Output the [x, y] coordinate of the center of the cell containing the given text.  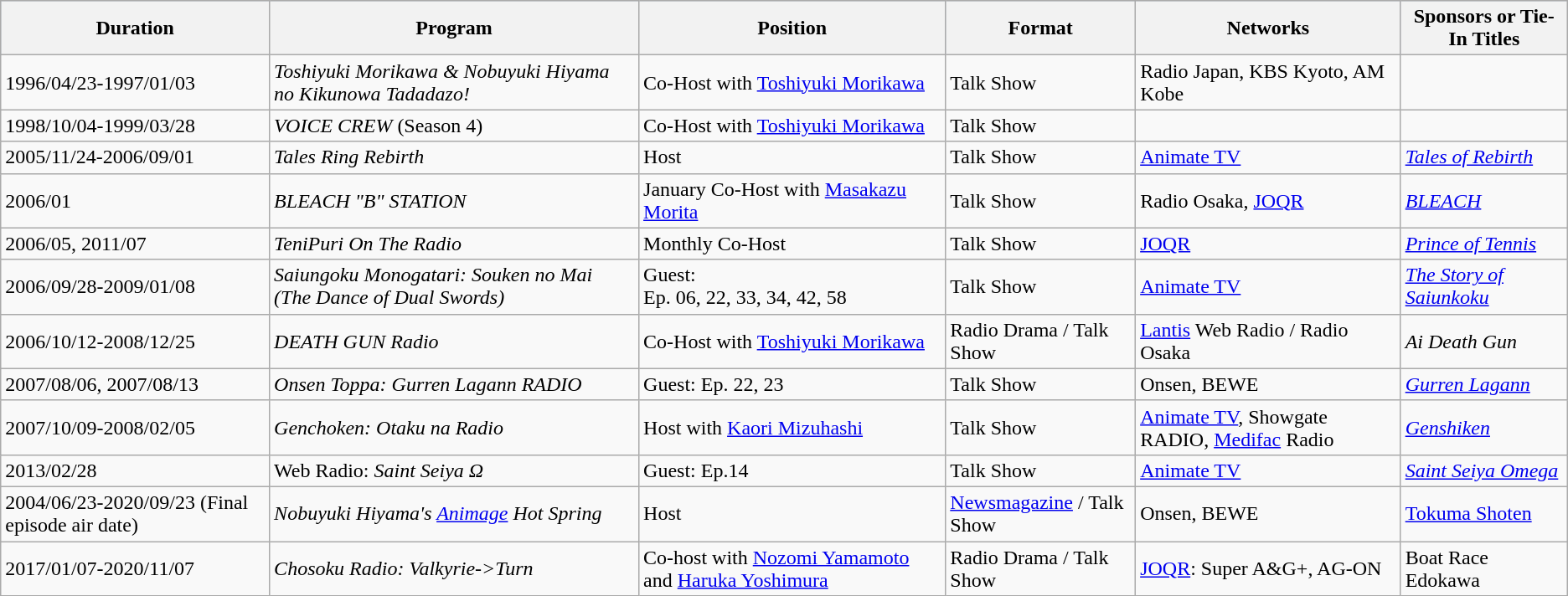
2006/01 [136, 201]
Guest: Ep.14 [792, 470]
1998/10/04-1999/03/28 [136, 126]
Saiungoku Monogatari: Souken no Mai (The Dance of Dual Swords) [454, 286]
Animate TV, Showgate RADIO, Medifac Radio [1268, 427]
Newsmagazine / Talk Show [1040, 514]
JOQR: Super A&G+, AG-ON [1268, 568]
Prince of Tennis [1484, 244]
Chosoku Radio: Valkyrie->Turn [454, 568]
Networks [1268, 28]
Boat Race Edokawa [1484, 568]
Web Radio: Saint Seiya Ω [454, 470]
2007/08/06, 2007/08/13 [136, 384]
The Story of Saiunkoku [1484, 286]
Format [1040, 28]
2007/10/09-2008/02/05 [136, 427]
2006/09/28-2009/01/08 [136, 286]
JOQR [1268, 244]
Position [792, 28]
Program [454, 28]
Duration [136, 28]
Nobuyuki Hiyama's Animage Hot Spring [454, 514]
1996/04/23-1997/01/03 [136, 82]
Ai Death Gun [1484, 342]
Monthly Co-Host [792, 244]
Genshiken [1484, 427]
Gurren Lagann [1484, 384]
TeniPuri On The Radio [454, 244]
Tales Ring Rebirth [454, 157]
Genchoken: Otaku na Radio [454, 427]
2017/01/07-2020/11/07 [136, 568]
Toshiyuki Morikawa & Nobuyuki Hiyama no Kikunowa Tadadazo! [454, 82]
2006/05, 2011/07 [136, 244]
2013/02/28 [136, 470]
DEATH GUN Radio [454, 342]
Guest: Ep. 22, 23 [792, 384]
VOICE CREW (Season 4) [454, 126]
2005/11/24-2006/09/01 [136, 157]
BLEACH [1484, 201]
Lantis Web Radio / Radio Osaka [1268, 342]
Sponsors or Tie-In Titles [1484, 28]
BLEACH "B" STATION [454, 201]
Tales of Rebirth [1484, 157]
Tokuma Shoten [1484, 514]
Co-host with Nozomi Yamamoto and Haruka Yoshimura [792, 568]
Saint Seiya Omega [1484, 470]
Guest:Ep. 06, 22, 33, 34, 42, 58 [792, 286]
2006/10/12-2008/12/25 [136, 342]
Radio Japan, KBS Kyoto, AM Kobe [1268, 82]
Host with Kaori Mizuhashi [792, 427]
2004/06/23-2020/09/23 (Final episode air date) [136, 514]
Onsen Toppa: Gurren Lagann RADIO [454, 384]
January Co-Host with Masakazu Morita [792, 201]
Radio Osaka, JOQR [1268, 201]
